Find where the given text appears and provide that cell's center as (X, Y) coordinate. 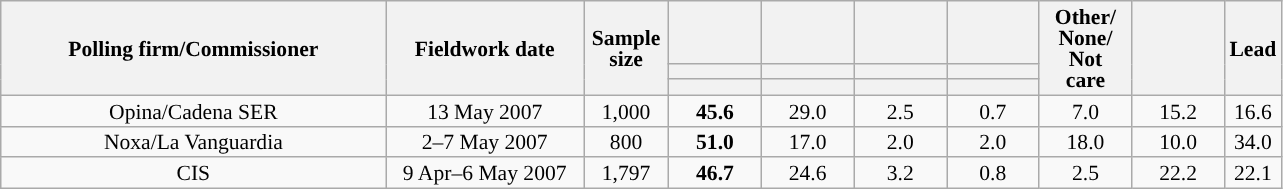
51.0 (716, 142)
18.0 (1086, 142)
Lead (1252, 48)
17.0 (808, 142)
24.6 (808, 174)
22.1 (1252, 174)
15.2 (1178, 110)
1,797 (626, 174)
22.2 (1178, 174)
0.7 (992, 110)
Fieldwork date (485, 48)
CIS (194, 174)
16.6 (1252, 110)
10.0 (1178, 142)
9 Apr–6 May 2007 (485, 174)
Noxa/La Vanguardia (194, 142)
34.0 (1252, 142)
2–7 May 2007 (485, 142)
0.8 (992, 174)
Sample size (626, 48)
Other/None/Notcare (1086, 48)
1,000 (626, 110)
13 May 2007 (485, 110)
7.0 (1086, 110)
3.2 (900, 174)
29.0 (808, 110)
800 (626, 142)
Opina/Cadena SER (194, 110)
46.7 (716, 174)
Polling firm/Commissioner (194, 48)
45.6 (716, 110)
